From the cell containing the given text, extract its center point as (x, y) coordinate. 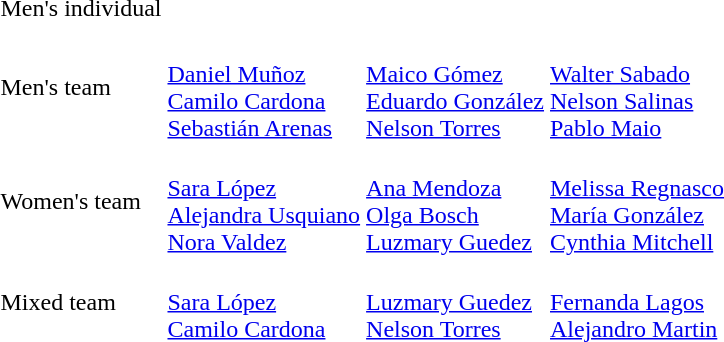
Ana MendozaOlga BoschLuzmary Guedez (456, 202)
Sara LópezAlejandra UsquianoNora Valdez (264, 202)
Maico GómezEduardo GonzálezNelson Torres (456, 88)
Daniel MuñozCamilo CardonaSebastián Arenas (264, 88)
